Identify which cell holds the provided text, then report its [x, y] central coordinate. 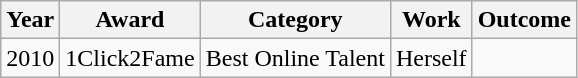
Outcome [524, 20]
Award [130, 20]
2010 [30, 58]
1Click2Fame [130, 58]
Work [431, 20]
Best Online Talent [295, 58]
Year [30, 20]
Herself [431, 58]
Category [295, 20]
